Capture the cell that displays the provided text and extract its [X, Y] central coordinate. 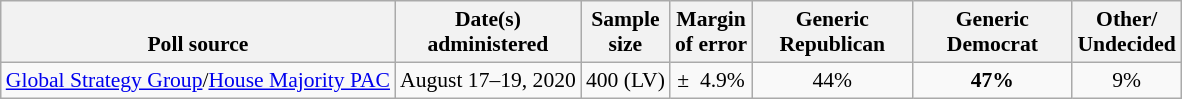
± 4.9% [711, 80]
Global Strategy Group/House Majority PAC [198, 80]
August 17–19, 2020 [488, 80]
Marginof error [711, 32]
400 (LV) [626, 80]
Samplesize [626, 32]
GenericDemocrat [992, 32]
GenericRepublican [832, 32]
Date(s)administered [488, 32]
Other/Undecided [1126, 32]
9% [1126, 80]
44% [832, 80]
47% [992, 80]
Poll source [198, 32]
